Detect which cell encompasses the target text, then output its (x, y) center coordinate. 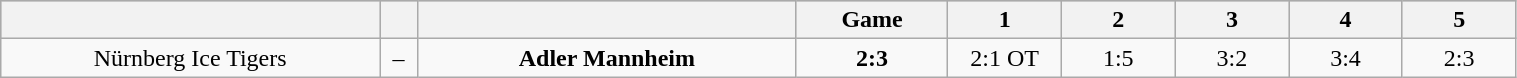
Nürnberg Ice Tigers (190, 58)
3:4 (1346, 58)
Adler Mannheim (606, 58)
5 (1459, 20)
1 (1005, 20)
3 (1232, 20)
3:2 (1232, 58)
1:5 (1118, 58)
2 (1118, 20)
4 (1346, 20)
Game (872, 20)
– (399, 58)
2:1 OT (1005, 58)
